Identify which cell holds the provided text, then report its [x, y] central coordinate. 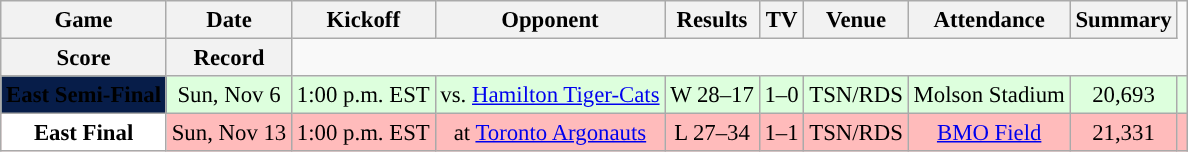
Sun, Nov 6 [228, 95]
Venue [856, 20]
East Semi-Final [84, 95]
Record [228, 58]
Molson Stadium [989, 95]
Opponent [550, 20]
BMO Field [989, 133]
1–1 [782, 133]
at Toronto Argonauts [550, 133]
Attendance [989, 20]
East Final [84, 133]
Game [84, 20]
Sun, Nov 13 [228, 133]
20,693 [1124, 95]
Date [228, 20]
W 28–17 [712, 95]
vs. Hamilton Tiger-Cats [550, 95]
L 27–34 [712, 133]
TV [782, 20]
Summary [1124, 20]
1–0 [782, 95]
Score [84, 58]
Results [712, 20]
21,331 [1124, 133]
Kickoff [364, 20]
